Return the [X, Y] coordinate for the center point of the cell that contains the specified text.  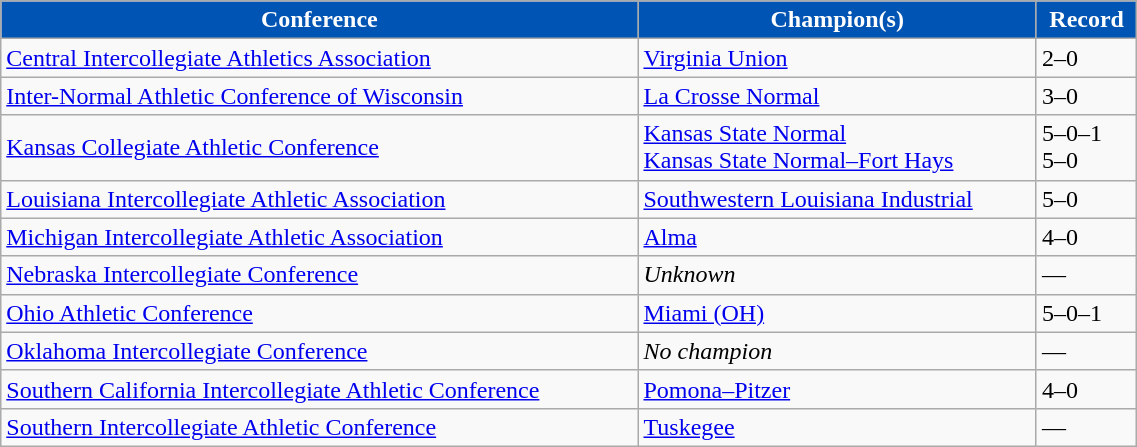
Louisiana Intercollegiate Athletic Association [320, 199]
Oklahoma Intercollegiate Conference [320, 351]
Champion(s) [838, 20]
Pomona–Pitzer [838, 389]
Kansas State NormalKansas State Normal–Fort Hays [838, 148]
Inter-Normal Athletic Conference of Wisconsin [320, 96]
Nebraska Intercollegiate Conference [320, 275]
Southern Intercollegiate Athletic Conference [320, 427]
5–0–1 [1086, 313]
5–0–15–0 [1086, 148]
Ohio Athletic Conference [320, 313]
2–0 [1086, 58]
Tuskegee [838, 427]
Unknown [838, 275]
Southern California Intercollegiate Athletic Conference [320, 389]
La Crosse Normal [838, 96]
Alma [838, 237]
Record [1086, 20]
5–0 [1086, 199]
Michigan Intercollegiate Athletic Association [320, 237]
Central Intercollegiate Athletics Association [320, 58]
3–0 [1086, 96]
Kansas Collegiate Athletic Conference [320, 148]
Conference [320, 20]
Virginia Union [838, 58]
Miami (OH) [838, 313]
Southwestern Louisiana Industrial [838, 199]
No champion [838, 351]
